Detect which cell encompasses the target text, then output its [x, y] center coordinate. 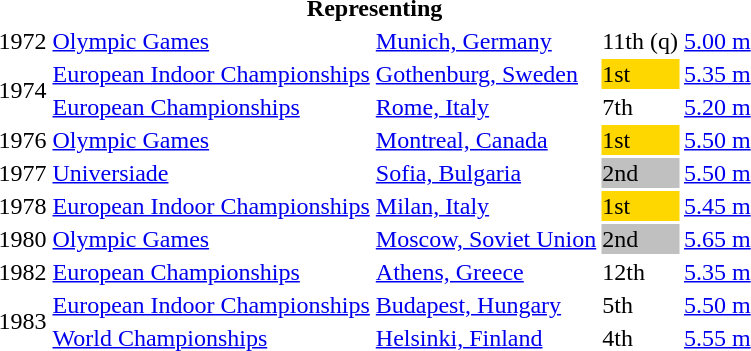
Gothenburg, Sweden [486, 74]
5th [640, 305]
7th [640, 107]
Rome, Italy [486, 107]
Moscow, Soviet Union [486, 239]
12th [640, 272]
11th (q) [640, 41]
Munich, Germany [486, 41]
Montreal, Canada [486, 140]
Milan, Italy [486, 206]
Universiade [211, 173]
Budapest, Hungary [486, 305]
Athens, Greece [486, 272]
Sofia, Bulgaria [486, 173]
